Return the [x, y] coordinate for the center point of the cell that contains the specified text.  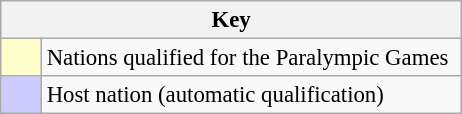
Host nation (automatic qualification) [251, 95]
Key [232, 20]
Nations qualified for the Paralympic Games [251, 58]
